Return the (x, y) coordinate for the center point of the cell that contains the specified text.  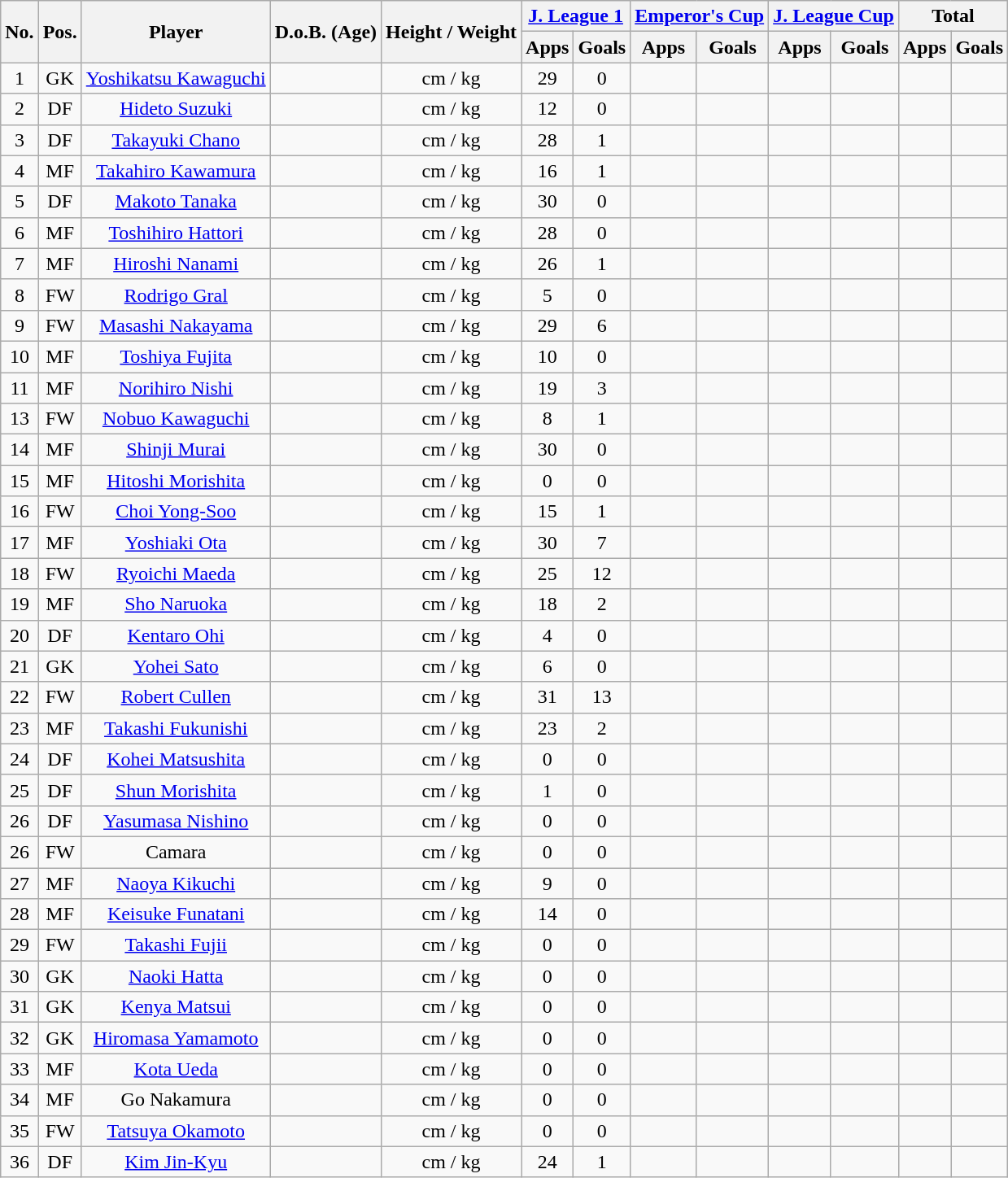
Toshihiro Hattori (176, 233)
Robert Cullen (176, 697)
Keisuke Funatani (176, 914)
J. League Cup (834, 16)
Kim Jin-Kyu (176, 1162)
Takayuki Chano (176, 140)
Player (176, 32)
Takashi Fukunishi (176, 728)
32 (20, 1038)
34 (20, 1100)
20 (20, 635)
Toshiya Fujita (176, 356)
Pos. (60, 32)
Nobuo Kawaguchi (176, 419)
17 (20, 543)
Emperor's Cup (700, 16)
Rodrigo Gral (176, 294)
Ryoichi Maeda (176, 574)
Takashi Fujii (176, 945)
Sho Naruoka (176, 604)
Yoshikatsu Kawaguchi (176, 78)
D.o.B. (Age) (325, 32)
Yasumasa Nishino (176, 821)
Kota Ueda (176, 1069)
Hiromasa Yamamoto (176, 1038)
Shun Morishita (176, 790)
Yoshiaki Ota (176, 543)
Kohei Matsushita (176, 759)
Naoki Hatta (176, 976)
No. (20, 32)
J. League 1 (576, 16)
Naoya Kikuchi (176, 883)
Kenya Matsui (176, 1007)
Total (953, 16)
35 (20, 1131)
Norihiro Nishi (176, 388)
Height / Weight (452, 32)
Hiroshi Nanami (176, 264)
Kentaro Ohi (176, 635)
21 (20, 666)
Go Nakamura (176, 1100)
36 (20, 1162)
27 (20, 883)
Shinji Murai (176, 450)
Hideto Suzuki (176, 109)
Yohei Sato (176, 666)
11 (20, 388)
Masashi Nakayama (176, 325)
33 (20, 1069)
Camara (176, 852)
Makoto Tanaka (176, 202)
Choi Yong-Soo (176, 512)
22 (20, 697)
Tatsuya Okamoto (176, 1131)
Hitoshi Morishita (176, 481)
Takahiro Kawamura (176, 171)
